Detect which cell encompasses the target text, then output its [x, y] center coordinate. 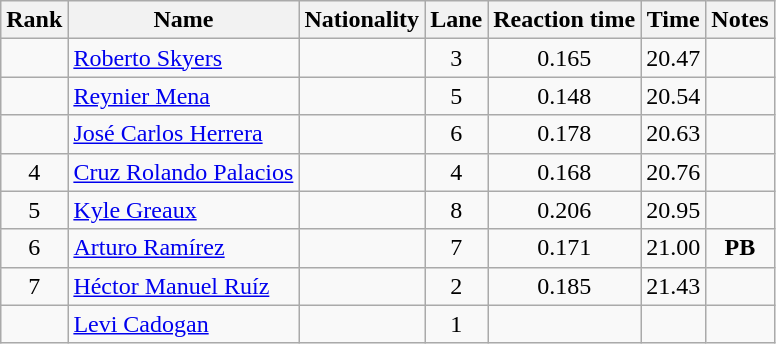
1 [456, 324]
Roberto Skyers [184, 58]
Notes [740, 20]
Rank [34, 20]
20.95 [674, 210]
Reaction time [564, 20]
0.178 [564, 134]
Name [184, 20]
Héctor Manuel Ruíz [184, 286]
Lane [456, 20]
8 [456, 210]
20.76 [674, 172]
20.54 [674, 96]
21.00 [674, 248]
Arturo Ramírez [184, 248]
0.168 [564, 172]
José Carlos Herrera [184, 134]
0.165 [564, 58]
0.171 [564, 248]
20.47 [674, 58]
Levi Cadogan [184, 324]
0.206 [564, 210]
Reynier Mena [184, 96]
Time [674, 20]
0.185 [564, 286]
Nationality [362, 20]
21.43 [674, 286]
20.63 [674, 134]
Cruz Rolando Palacios [184, 172]
3 [456, 58]
2 [456, 286]
Kyle Greaux [184, 210]
0.148 [564, 96]
PB [740, 248]
